For the text-containing cell, return its midpoint in (x, y) coordinate format. 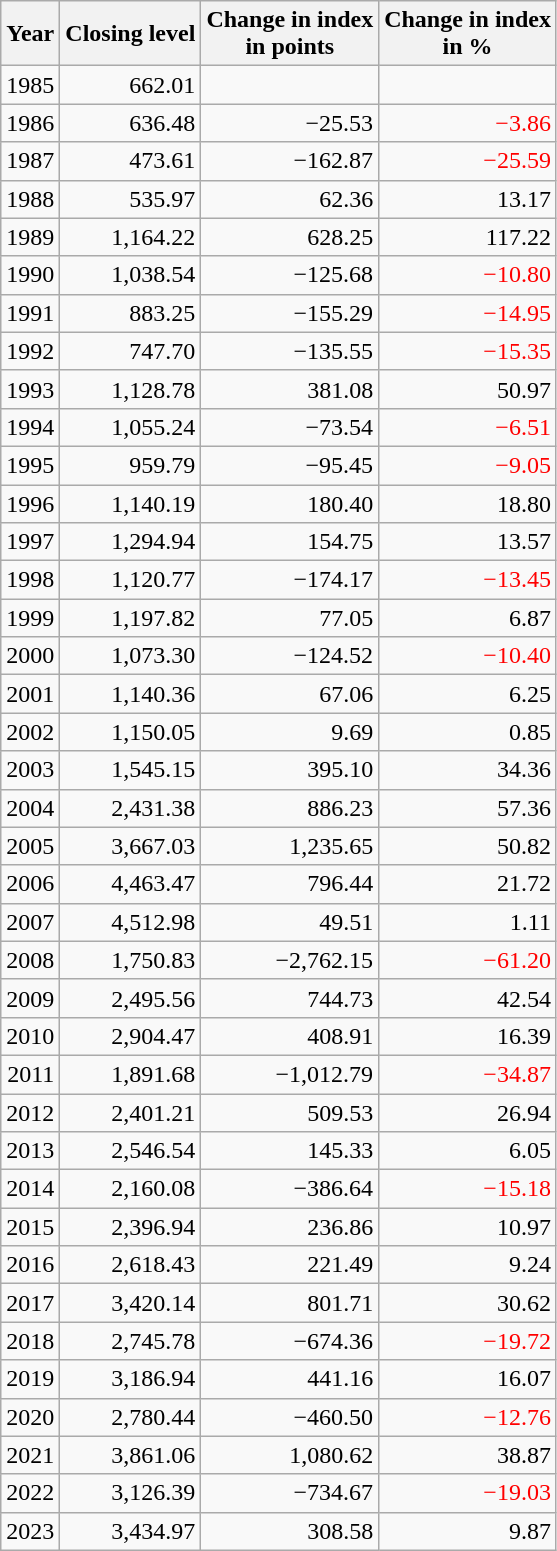
1,128.78 (130, 389)
154.75 (290, 542)
−13.45 (468, 580)
1,164.22 (130, 237)
2017 (30, 1303)
747.70 (130, 351)
1,055.24 (130, 427)
1,294.94 (130, 542)
2015 (30, 1227)
38.87 (468, 1455)
3,186.94 (130, 1379)
77.05 (290, 618)
10.97 (468, 1227)
636.48 (130, 123)
−386.64 (290, 1189)
4,463.47 (130, 884)
9.87 (468, 1531)
2,396.94 (130, 1227)
−61.20 (468, 960)
−125.68 (290, 275)
2021 (30, 1455)
−135.55 (290, 351)
2003 (30, 770)
308.58 (290, 1531)
2,745.78 (130, 1341)
535.97 (130, 199)
−6.51 (468, 427)
2013 (30, 1151)
2020 (30, 1417)
1,140.19 (130, 503)
−34.87 (468, 1074)
−19.72 (468, 1341)
2,546.54 (130, 1151)
1,140.36 (130, 694)
−3.86 (468, 123)
−15.35 (468, 351)
−674.36 (290, 1341)
1,197.82 (130, 618)
Change in indexin % (468, 34)
1997 (30, 542)
2,401.21 (130, 1113)
883.25 (130, 313)
221.49 (290, 1265)
−10.80 (468, 275)
1,038.54 (130, 275)
509.53 (290, 1113)
473.61 (130, 161)
Year (30, 34)
−25.53 (290, 123)
9.69 (290, 732)
3,861.06 (130, 1455)
2004 (30, 808)
2011 (30, 1074)
−174.17 (290, 580)
1996 (30, 503)
2002 (30, 732)
6.25 (468, 694)
Closing level (130, 34)
381.08 (290, 389)
30.62 (468, 1303)
−1,012.79 (290, 1074)
1,150.05 (130, 732)
796.44 (290, 884)
2019 (30, 1379)
49.51 (290, 922)
6.87 (468, 618)
1995 (30, 465)
236.86 (290, 1227)
57.36 (468, 808)
6.05 (468, 1151)
−25.59 (468, 161)
2,904.47 (130, 1036)
1999 (30, 618)
1989 (30, 237)
2010 (30, 1036)
408.91 (290, 1036)
50.82 (468, 846)
13.17 (468, 199)
117.22 (468, 237)
1.11 (468, 922)
441.16 (290, 1379)
886.23 (290, 808)
67.06 (290, 694)
−15.18 (468, 1189)
−12.76 (468, 1417)
662.01 (130, 85)
2,780.44 (130, 1417)
2006 (30, 884)
−2,762.15 (290, 960)
2,618.43 (130, 1265)
1988 (30, 199)
2016 (30, 1265)
2012 (30, 1113)
2018 (30, 1341)
1990 (30, 275)
3,126.39 (130, 1493)
395.10 (290, 770)
1998 (30, 580)
−10.40 (468, 656)
628.25 (290, 237)
959.79 (130, 465)
1,235.65 (290, 846)
−9.05 (468, 465)
62.36 (290, 199)
2001 (30, 694)
18.80 (468, 503)
1994 (30, 427)
1986 (30, 123)
1991 (30, 313)
−95.45 (290, 465)
2,160.08 (130, 1189)
1,120.77 (130, 580)
−734.67 (290, 1493)
4,512.98 (130, 922)
1,073.30 (130, 656)
1,891.68 (130, 1074)
3,420.14 (130, 1303)
Change in indexin points (290, 34)
34.36 (468, 770)
0.85 (468, 732)
16.07 (468, 1379)
42.54 (468, 998)
2022 (30, 1493)
801.71 (290, 1303)
3,667.03 (130, 846)
2008 (30, 960)
145.33 (290, 1151)
13.57 (468, 542)
−162.87 (290, 161)
2023 (30, 1531)
2009 (30, 998)
2000 (30, 656)
1,750.83 (130, 960)
21.72 (468, 884)
1993 (30, 389)
3,434.97 (130, 1531)
1992 (30, 351)
16.39 (468, 1036)
−19.03 (468, 1493)
9.24 (468, 1265)
2014 (30, 1189)
50.97 (468, 389)
−460.50 (290, 1417)
1987 (30, 161)
−124.52 (290, 656)
2007 (30, 922)
1985 (30, 85)
−14.95 (468, 313)
2,495.56 (130, 998)
180.40 (290, 503)
26.94 (468, 1113)
2,431.38 (130, 808)
1,080.62 (290, 1455)
−73.54 (290, 427)
744.73 (290, 998)
−155.29 (290, 313)
2005 (30, 846)
1,545.15 (130, 770)
